Return the [x, y] coordinate for the center point of the cell that contains the specified text.  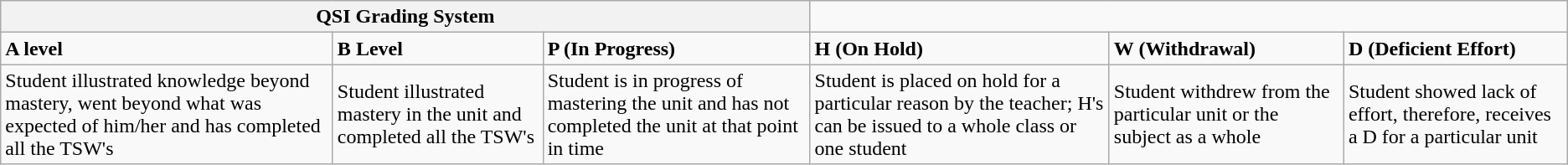
Student illustrated knowledge beyond mastery, went beyond what was expected of him/her and has completed all the TSW's [168, 114]
P (In Progress) [677, 49]
H (On Hold) [960, 49]
W (Withdrawal) [1226, 49]
D (Deficient Effort) [1456, 49]
Student is in progress of mastering the unit and has not completed the unit at that point in time [677, 114]
Student illustrated mastery in the unit and completed all the TSW's [437, 114]
Student showed lack of effort, therefore, receives a D for a particular unit [1456, 114]
A level [168, 49]
B Level [437, 49]
QSI Grading System [405, 17]
Student withdrew from the particular unit or the subject as a whole [1226, 114]
Student is placed on hold for a particular reason by the teacher; H's can be issued to a whole class or one student [960, 114]
